Find where the given text appears and provide that cell's center as [x, y] coordinate. 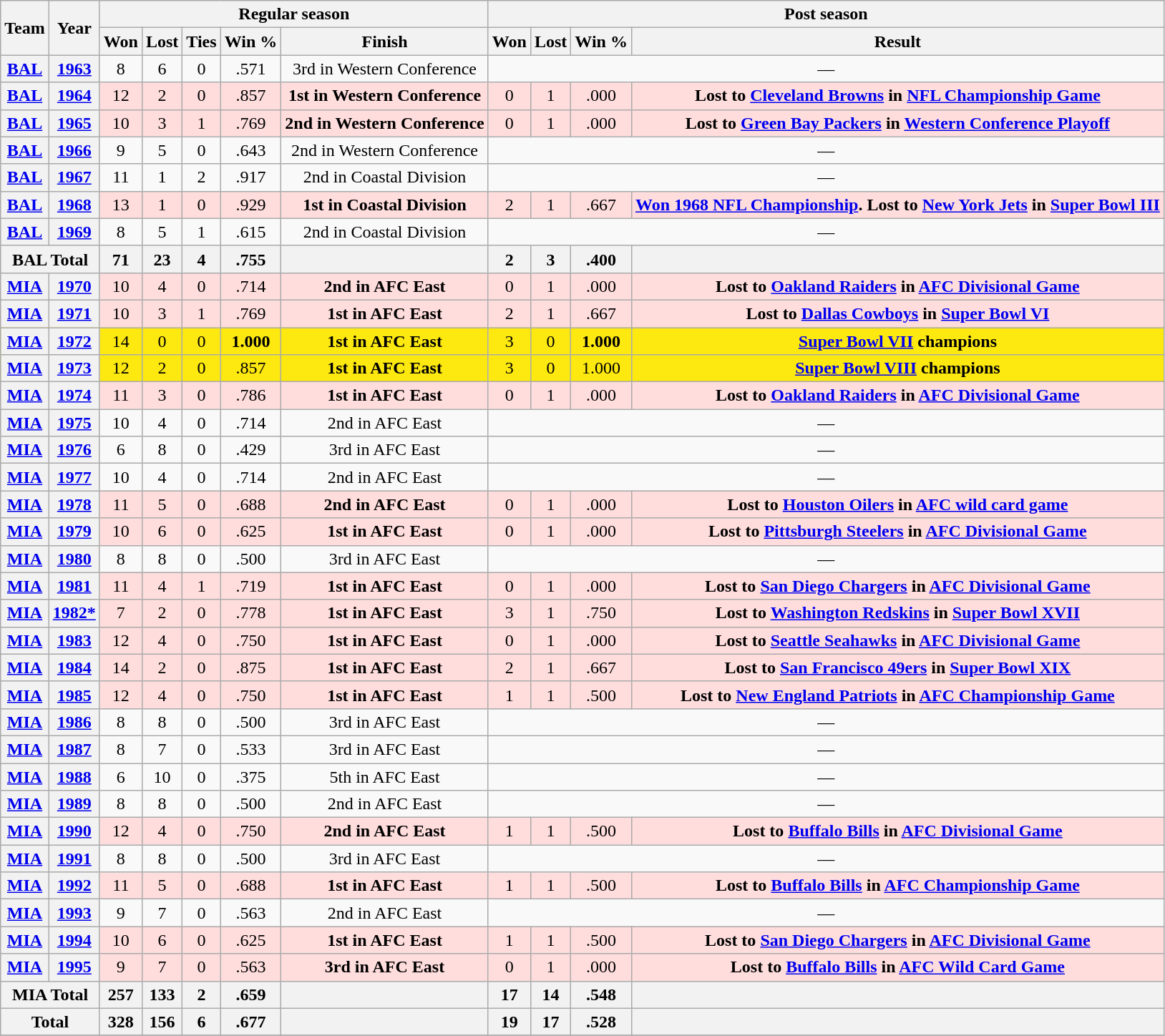
Ties [202, 41]
Total [50, 1022]
1985 [74, 695]
.875 [250, 668]
1989 [74, 804]
Lost to Seattle Seahawks in AFC Divisional Game [897, 640]
1986 [74, 722]
1983 [74, 640]
1978 [74, 504]
1981 [74, 586]
.786 [250, 396]
1990 [74, 831]
Team [25, 28]
Post season [826, 14]
Lost to Pittsburgh Steelers in AFC Divisional Game [897, 532]
Lost to Houston Oilers in AFC wild card game [897, 504]
.528 [601, 1022]
Lost to San Francisco 49ers in Super Bowl XIX [897, 668]
.755 [250, 259]
.659 [250, 995]
Lost to Buffalo Bills in AFC Wild Card Game [897, 967]
156 [162, 1022]
Regular season [293, 14]
328 [120, 1022]
.778 [250, 613]
1991 [74, 859]
1995 [74, 967]
1st in Western Conference [385, 96]
1964 [74, 96]
Lost to Green Bay Packers in Western Conference Playoff [897, 123]
Lost to Cleveland Browns in NFL Championship Game [897, 96]
Lost to Buffalo Bills in AFC Championship Game [897, 886]
1976 [74, 450]
1967 [74, 177]
23 [162, 259]
1974 [74, 396]
Lost to New England Patriots in AFC Championship Game [897, 695]
.533 [250, 749]
133 [162, 995]
1977 [74, 477]
1979 [74, 532]
Won 1968 NFL Championship. Lost to New York Jets in Super Bowl III [897, 205]
257 [120, 995]
Super Bowl VIII champions [897, 368]
1975 [74, 423]
Lost to Washington Redskins in Super Bowl XVII [897, 613]
71 [120, 259]
Super Bowl VII champions [897, 341]
.429 [250, 450]
.929 [250, 205]
3rd in Western Conference [385, 69]
13 [120, 205]
1973 [74, 368]
.677 [250, 1022]
.400 [601, 259]
1980 [74, 559]
1965 [74, 123]
1966 [74, 150]
1st in Coastal Division [385, 205]
Year [74, 28]
MIA Total [50, 995]
1994 [74, 940]
1972 [74, 341]
Lost to Dallas Cowboys in Super Bowl VI [897, 313]
19 [510, 1022]
1988 [74, 776]
1971 [74, 313]
1982* [74, 613]
1984 [74, 668]
.375 [250, 776]
1969 [74, 232]
Lost to Buffalo Bills in AFC Divisional Game [897, 831]
1970 [74, 286]
.643 [250, 150]
1968 [74, 205]
.917 [250, 177]
1987 [74, 749]
BAL Total [50, 259]
1992 [74, 886]
.719 [250, 586]
Finish [385, 41]
1963 [74, 69]
5th in AFC East [385, 776]
.615 [250, 232]
.548 [601, 995]
1993 [74, 913]
Result [897, 41]
.571 [250, 69]
